Capture the cell that displays the provided text and extract its (x, y) central coordinate. 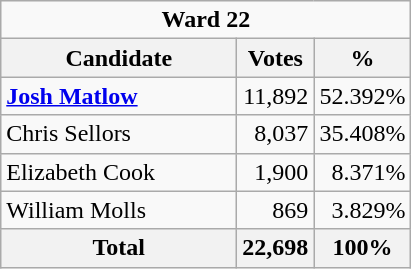
100% (362, 248)
Total (119, 248)
3.829% (362, 210)
Chris Sellors (119, 134)
Ward 22 (206, 20)
William Molls (119, 210)
11,892 (276, 96)
Candidate (119, 58)
8,037 (276, 134)
22,698 (276, 248)
8.371% (362, 172)
% (362, 58)
Votes (276, 58)
35.408% (362, 134)
1,900 (276, 172)
Josh Matlow (119, 96)
Elizabeth Cook (119, 172)
52.392% (362, 96)
869 (276, 210)
